Identify which cell holds the provided text, then report its [x, y] central coordinate. 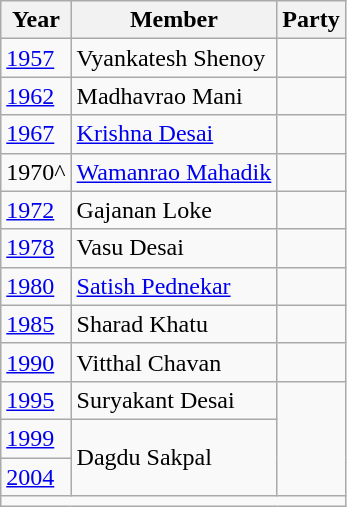
Member [174, 20]
Krishna Desai [174, 134]
1985 [36, 324]
1990 [36, 362]
1999 [36, 438]
1967 [36, 134]
1995 [36, 400]
Suryakant Desai [174, 400]
Gajanan Loke [174, 210]
1978 [36, 248]
1970^ [36, 172]
Party [311, 20]
1972 [36, 210]
Satish Pednekar [174, 286]
Sharad Khatu [174, 324]
Year [36, 20]
Vasu Desai [174, 248]
Vitthal Chavan [174, 362]
1962 [36, 96]
Vyankatesh Shenoy [174, 58]
Wamanrao Mahadik [174, 172]
Dagdu Sakpal [174, 457]
Madhavrao Mani [174, 96]
2004 [36, 477]
1980 [36, 286]
1957 [36, 58]
